Search for the cell housing the specified text and yield its (X, Y) center coordinate. 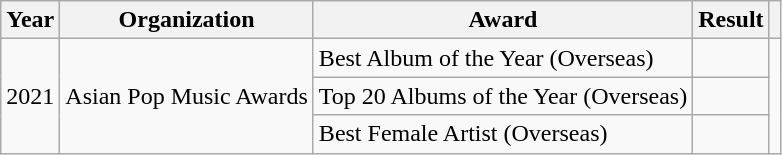
Best Female Artist (Overseas) (502, 134)
Top 20 Albums of the Year (Overseas) (502, 96)
Year (30, 20)
2021 (30, 96)
Best Album of the Year (Overseas) (502, 58)
Asian Pop Music Awards (187, 96)
Organization (187, 20)
Award (502, 20)
Result (731, 20)
